Scan for the cell matching the given text and deliver its [x, y] coordinate at center. 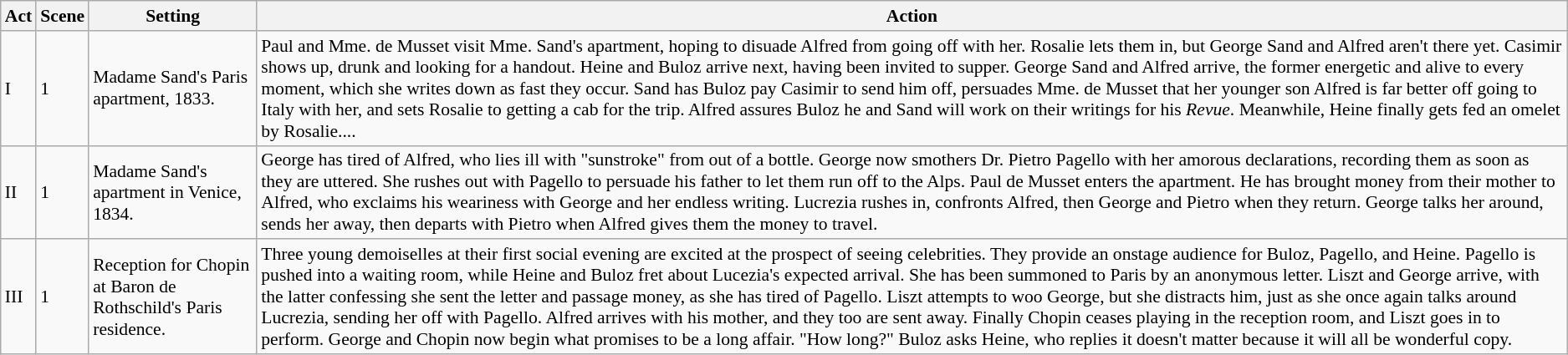
Reception for Chopin at Baron de Rothschild's Paris residence. [172, 297]
Act [18, 16]
Setting [172, 16]
III [18, 297]
Action [912, 16]
Madame Sand's apartment in Venice, 1834. [172, 192]
I [18, 89]
II [18, 192]
Madame Sand's Paris apartment, 1833. [172, 89]
Scene [62, 16]
